Capture the cell that displays the provided text and extract its (X, Y) central coordinate. 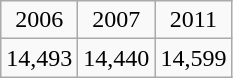
14,440 (116, 58)
14,599 (194, 58)
2006 (40, 20)
2007 (116, 20)
2011 (194, 20)
14,493 (40, 58)
